Locate the cell with the specified text and output its [x, y] center coordinate. 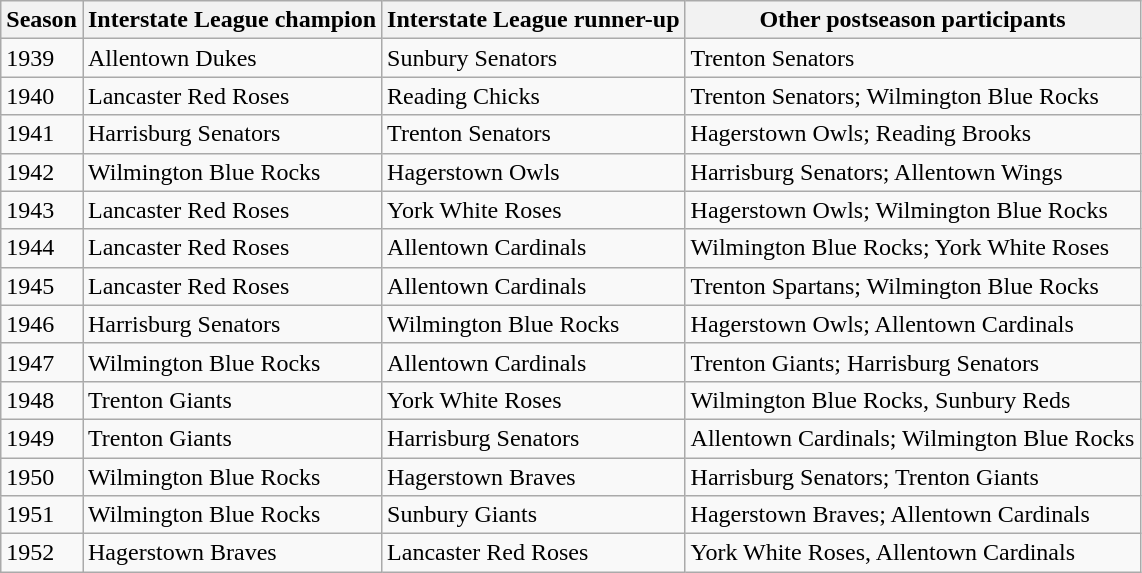
Hagerstown Owls; Allentown Cardinals [912, 324]
Wilmington Blue Rocks; York White Roses [912, 248]
Season [42, 20]
Interstate League runner-up [534, 20]
1945 [42, 286]
Allentown Dukes [232, 58]
1948 [42, 400]
1951 [42, 515]
York White Roses, Allentown Cardinals [912, 553]
1940 [42, 96]
Trenton Giants; Harrisburg Senators [912, 362]
1949 [42, 438]
Allentown Cardinals; Wilmington Blue Rocks [912, 438]
Wilmington Blue Rocks, Sunbury Reds [912, 400]
Sunbury Senators [534, 58]
Harrisburg Senators; Allentown Wings [912, 172]
1947 [42, 362]
Interstate League champion [232, 20]
1950 [42, 477]
1952 [42, 553]
Hagerstown Braves; Allentown Cardinals [912, 515]
Trenton Senators; Wilmington Blue Rocks [912, 96]
Trenton Spartans; Wilmington Blue Rocks [912, 286]
Sunbury Giants [534, 515]
1944 [42, 248]
Other postseason participants [912, 20]
Harrisburg Senators; Trenton Giants [912, 477]
1939 [42, 58]
1943 [42, 210]
Hagerstown Owls; Reading Brooks [912, 134]
1946 [42, 324]
1941 [42, 134]
Hagerstown Owls [534, 172]
1942 [42, 172]
Hagerstown Owls; Wilmington Blue Rocks [912, 210]
Reading Chicks [534, 96]
